Provide the [x, y] coordinate of the cell's center where the given text is located.  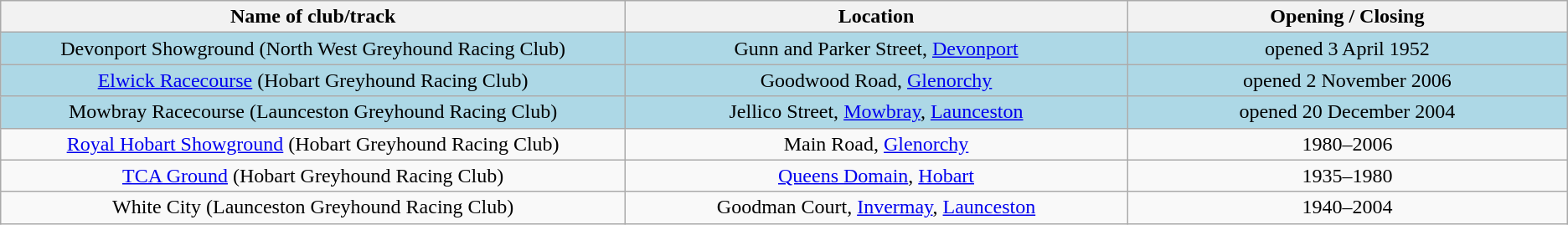
1940–2004 [1348, 207]
Devonport Showground (North West Greyhound Racing Club) [313, 49]
Mowbray Racecourse (Launceston Greyhound Racing Club) [313, 112]
Name of club/track [313, 17]
1935–1980 [1348, 176]
White City (Launceston Greyhound Racing Club) [313, 207]
Queens Domain, Hobart [876, 176]
Main Road, Glenorchy [876, 144]
Gunn and Parker Street, Devonport [876, 49]
Location [876, 17]
opened 3 April 1952 [1348, 49]
Elwick Racecourse (Hobart Greyhound Racing Club) [313, 80]
opened 2 November 2006 [1348, 80]
Royal Hobart Showground (Hobart Greyhound Racing Club) [313, 144]
TCA Ground (Hobart Greyhound Racing Club) [313, 176]
1980–2006 [1348, 144]
Jellico Street, Mowbray, Launceston [876, 112]
Goodman Court, Invermay, Launceston [876, 207]
Goodwood Road, Glenorchy [876, 80]
Opening / Closing [1348, 17]
opened 20 December 2004 [1348, 112]
